For the text-containing cell, return its midpoint in [X, Y] coordinate format. 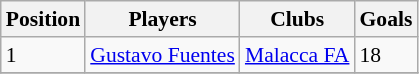
Gustavo Fuentes [162, 55]
Goals [386, 19]
Players [162, 19]
Malacca FA [298, 55]
18 [386, 55]
Clubs [298, 19]
Position [43, 19]
1 [43, 55]
